Capture the cell that displays the provided text and extract its [X, Y] central coordinate. 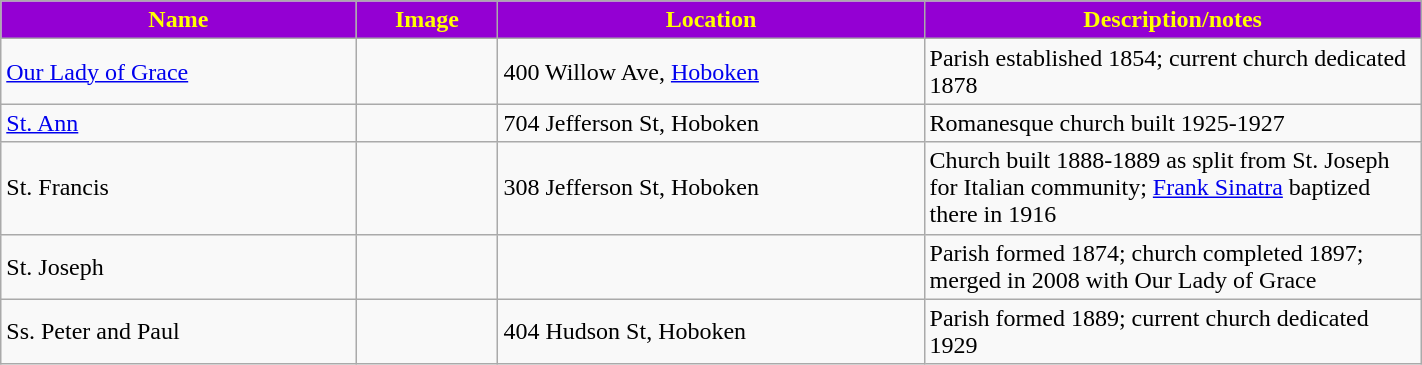
308 Jefferson St, Hoboken [711, 188]
St. Francis [178, 188]
704 Jefferson St, Hoboken [711, 123]
Parish formed 1874; church completed 1897; merged in 2008 with Our Lady of Grace [1172, 266]
Location [711, 20]
404 Hudson St, Hoboken [711, 332]
Ss. Peter and Paul [178, 332]
Description/notes [1172, 20]
Our Lady of Grace [178, 72]
Parish formed 1889; current church dedicated 1929 [1172, 332]
Image [427, 20]
St. Joseph [178, 266]
Church built 1888-1889 as split from St. Joseph for Italian community; Frank Sinatra baptized there in 1916 [1172, 188]
400 Willow Ave, Hoboken [711, 72]
Name [178, 20]
Romanesque church built 1925-1927 [1172, 123]
Parish established 1854; current church dedicated 1878 [1172, 72]
St. Ann [178, 123]
